Detect which cell encompasses the target text, then output its (X, Y) center coordinate. 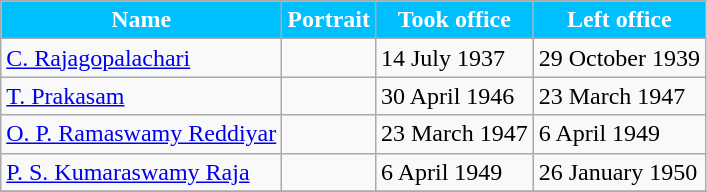
14 July 1937 (454, 58)
Portrait (329, 20)
Left office (619, 20)
T. Prakasam (142, 96)
P. S. Kumaraswamy Raja (142, 172)
Name (142, 20)
26 January 1950 (619, 172)
30 April 1946 (454, 96)
O. P. Ramaswamy Reddiyar (142, 134)
C. Rajagopalachari (142, 58)
29 October 1939 (619, 58)
Took office (454, 20)
